For the text-containing cell, return its midpoint in (x, y) coordinate format. 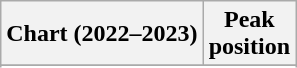
Peakposition (249, 34)
Chart (2022–2023) (102, 34)
